Detect which cell encompasses the target text, then output its (X, Y) center coordinate. 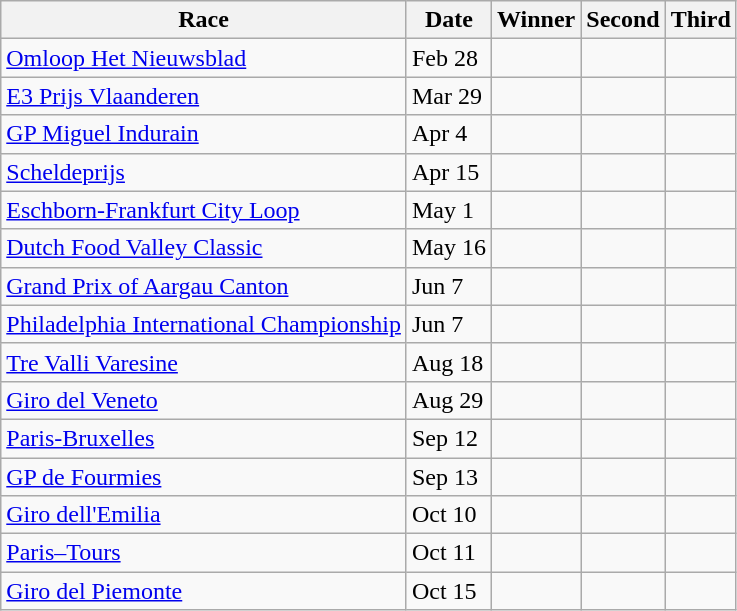
Paris-Bruxelles (204, 438)
GP Miguel Indurain (204, 134)
E3 Prijs Vlaanderen (204, 96)
Oct 11 (448, 553)
Tre Valli Varesine (204, 362)
Second (623, 20)
Oct 10 (448, 515)
Eschborn-Frankfurt City Loop (204, 210)
GP de Fourmies (204, 477)
Sep 13 (448, 477)
Scheldeprijs (204, 172)
Giro dell'Emilia (204, 515)
May 1 (448, 210)
Oct 15 (448, 591)
Sep 12 (448, 438)
Date (448, 20)
Apr 15 (448, 172)
Dutch Food Valley Classic (204, 248)
Omloop Het Nieuwsblad (204, 58)
Giro del Veneto (204, 400)
Feb 28 (448, 58)
Race (204, 20)
Philadelphia International Championship (204, 324)
Aug 18 (448, 362)
Winner (536, 20)
Apr 4 (448, 134)
Third (700, 20)
Grand Prix of Aargau Canton (204, 286)
Aug 29 (448, 400)
May 16 (448, 248)
Mar 29 (448, 96)
Paris–Tours (204, 553)
Giro del Piemonte (204, 591)
